Pinpoint the cell where the given text exists, returning its (x, y) midpoint coordinate. 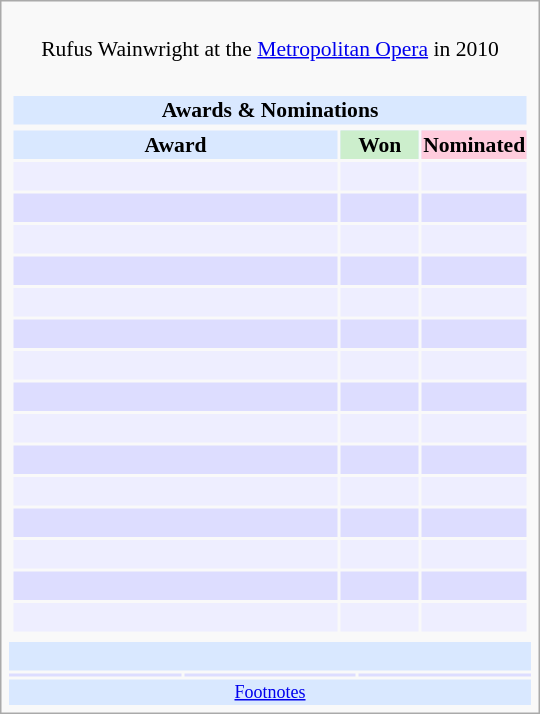
Award (175, 144)
Nominated (474, 144)
Awards & Nominations Award Won Nominated (270, 352)
Footnotes (270, 692)
Awards & Nominations (270, 110)
Rufus Wainwright at the Metropolitan Opera in 2010 (270, 36)
Won (380, 144)
